Return [x, y] of the center of cell containing provided text 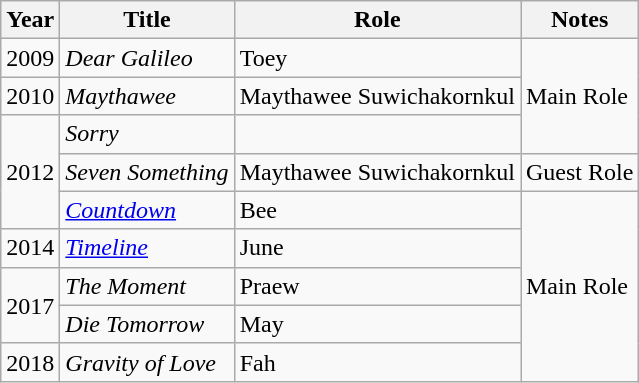
Year [30, 20]
Praew [377, 286]
Die Tomorrow [147, 324]
Role [377, 20]
2014 [30, 248]
Guest Role [579, 172]
Dear Galileo [147, 58]
2012 [30, 172]
Countdown [147, 210]
Title [147, 20]
Timeline [147, 248]
Bee [377, 210]
Toey [377, 58]
May [377, 324]
2009 [30, 58]
Seven Something [147, 172]
2018 [30, 362]
The Moment [147, 286]
Gravity of Love [147, 362]
June [377, 248]
Notes [579, 20]
2010 [30, 96]
Sorry [147, 134]
Fah [377, 362]
2017 [30, 305]
Maythawee [147, 96]
